Find where the given text appears and provide that cell's center as (X, Y) coordinate. 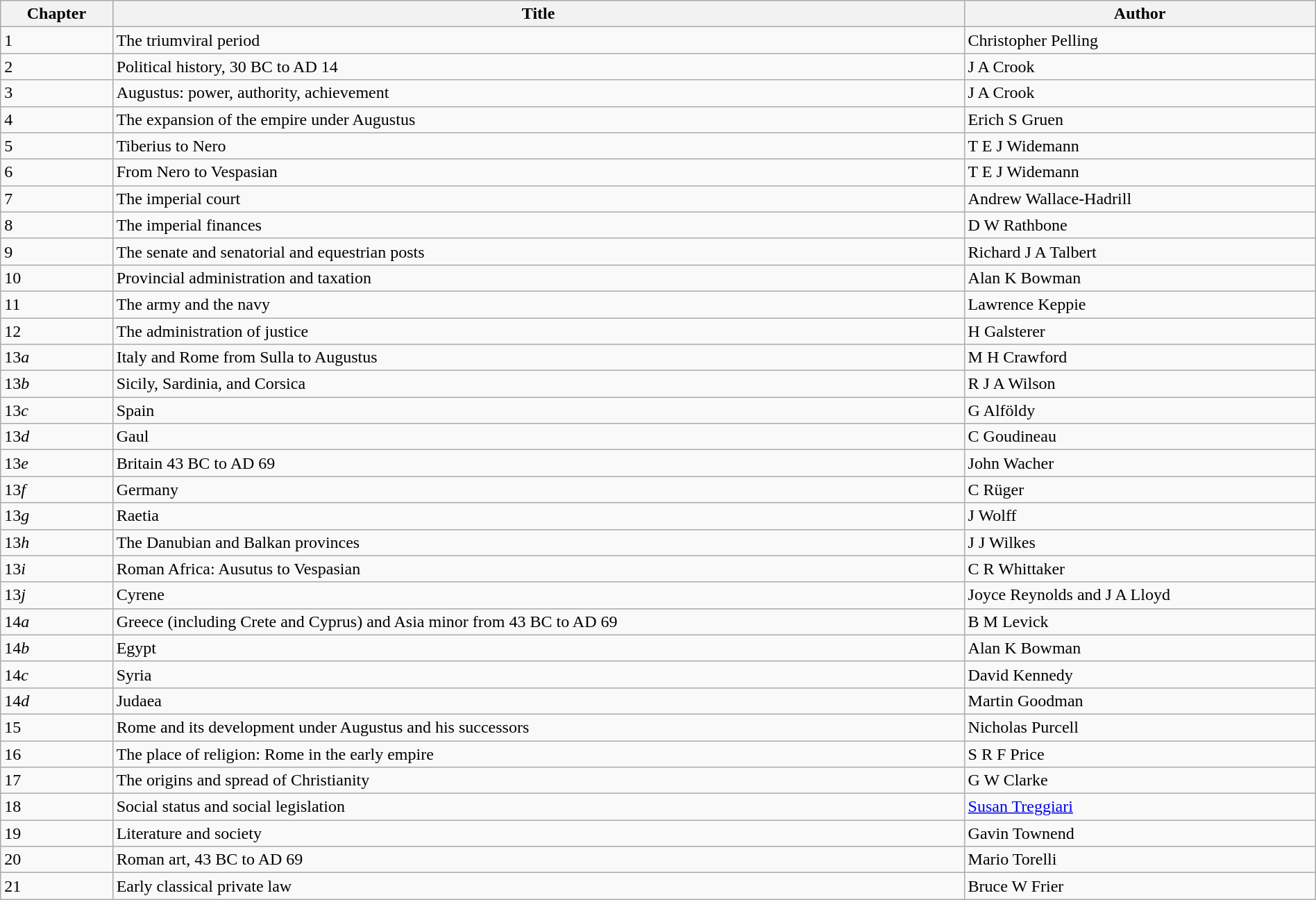
Nicholas Purcell (1140, 727)
Augustus: power, authority, achievement (539, 93)
Gaul (539, 437)
Chapter (57, 14)
Provincial administration and taxation (539, 278)
G Alföldy (1140, 410)
13c (57, 410)
Political history, 30 BC to AD 14 (539, 67)
Egypt (539, 648)
Tiberius to Nero (539, 146)
Roman Africa: Ausutus to Vespasian (539, 569)
G W Clarke (1140, 781)
21 (57, 886)
Author (1140, 14)
The imperial finances (539, 225)
Gavin Townend (1140, 833)
11 (57, 304)
C Rüger (1140, 490)
Sicily, Sardinia, and Corsica (539, 384)
16 (57, 753)
M H Crawford (1140, 358)
S R F Price (1140, 753)
Christopher Pelling (1140, 40)
Joyce Reynolds and J A Lloyd (1140, 595)
13a (57, 358)
From Nero to Vespasian (539, 172)
David Kennedy (1140, 674)
13b (57, 384)
20 (57, 860)
Social status and social legislation (539, 807)
Susan Treggiari (1140, 807)
D W Rathbone (1140, 225)
Judaea (539, 701)
J Wolff (1140, 516)
The senate and senatorial and equestrian posts (539, 251)
13j (57, 595)
13i (57, 569)
Early classical private law (539, 886)
H Galsterer (1140, 331)
Raetia (539, 516)
6 (57, 172)
Andrew Wallace-Hadrill (1140, 199)
14b (57, 648)
13e (57, 463)
13f (57, 490)
C Goudineau (1140, 437)
B M Levick (1140, 622)
17 (57, 781)
19 (57, 833)
8 (57, 225)
13d (57, 437)
7 (57, 199)
12 (57, 331)
15 (57, 727)
10 (57, 278)
4 (57, 119)
The expansion of the empire under Augustus (539, 119)
Martin Goodman (1140, 701)
14a (57, 622)
Italy and Rome from Sulla to Augustus (539, 358)
The place of religion: Rome in the early empire (539, 753)
Britain 43 BC to AD 69 (539, 463)
Syria (539, 674)
9 (57, 251)
Bruce W Frier (1140, 886)
The origins and spread of Christianity (539, 781)
The triumviral period (539, 40)
The Danubian and Balkan provinces (539, 542)
The administration of justice (539, 331)
Mario Torelli (1140, 860)
Greece (including Crete and Cyprus) and Asia minor from 43 BC to AD 69 (539, 622)
The imperial court (539, 199)
14c (57, 674)
Title (539, 14)
Lawrence Keppie (1140, 304)
2 (57, 67)
13g (57, 516)
C R Whittaker (1140, 569)
14d (57, 701)
J J Wilkes (1140, 542)
Rome and its development under Augustus and his successors (539, 727)
5 (57, 146)
John Wacher (1140, 463)
Roman art, 43 BC to AD 69 (539, 860)
Literature and society (539, 833)
R J A Wilson (1140, 384)
18 (57, 807)
Richard J A Talbert (1140, 251)
3 (57, 93)
Spain (539, 410)
Cyrene (539, 595)
The army and the navy (539, 304)
1 (57, 40)
13h (57, 542)
Germany (539, 490)
Erich S Gruen (1140, 119)
